For the text-containing cell, return its midpoint in [X, Y] coordinate format. 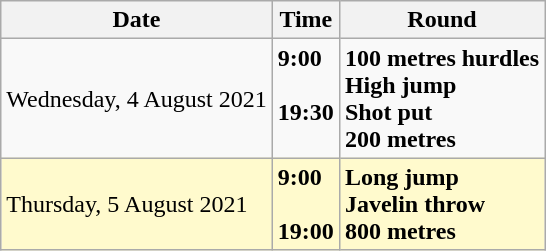
9:00 19:00 [306, 204]
Date [137, 20]
Time [306, 20]
Round [442, 20]
Thursday, 5 August 2021 [137, 204]
Wednesday, 4 August 2021 [137, 98]
Long jumpJavelin throw800 metres [442, 204]
9:00 19:30 [306, 98]
100 metres hurdlesHigh jumpShot put200 metres [442, 98]
